Detect which cell encompasses the target text, then output its [X, Y] center coordinate. 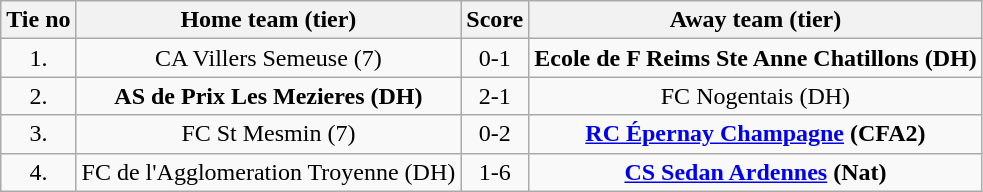
AS de Prix Les Mezieres (DH) [268, 96]
Score [495, 20]
RC Épernay Champagne (CFA2) [756, 134]
FC St Mesmin (7) [268, 134]
0-1 [495, 58]
FC de l'Agglomeration Troyenne (DH) [268, 172]
Home team (tier) [268, 20]
4. [38, 172]
CS Sedan Ardennes (Nat) [756, 172]
Tie no [38, 20]
Away team (tier) [756, 20]
FC Nogentais (DH) [756, 96]
1-6 [495, 172]
CA Villers Semeuse (7) [268, 58]
3. [38, 134]
2. [38, 96]
Ecole de F Reims Ste Anne Chatillons (DH) [756, 58]
2-1 [495, 96]
1. [38, 58]
0-2 [495, 134]
